Locate the cell with the specified text and output its (X, Y) center coordinate. 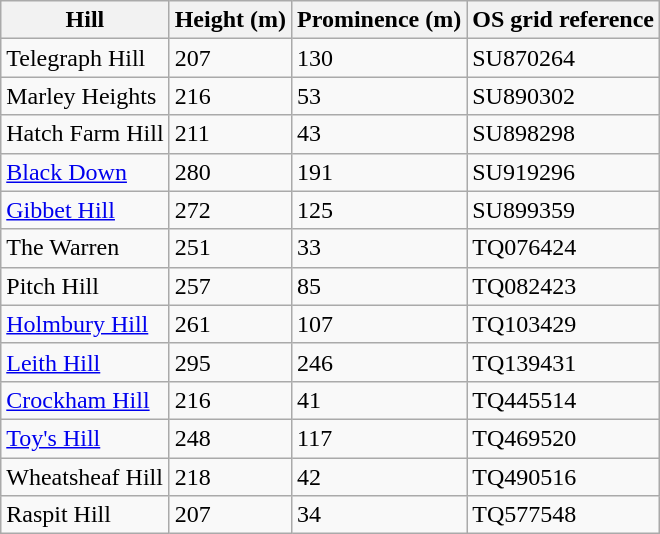
TQ577548 (564, 515)
218 (230, 477)
117 (378, 438)
OS grid reference (564, 20)
Pitch Hill (85, 286)
251 (230, 248)
TQ445514 (564, 400)
TQ469520 (564, 438)
130 (378, 58)
Telegraph Hill (85, 58)
34 (378, 515)
280 (230, 172)
TQ082423 (564, 286)
33 (378, 248)
Height (m) (230, 20)
Hill (85, 20)
295 (230, 362)
43 (378, 134)
Black Down (85, 172)
211 (230, 134)
TQ076424 (564, 248)
85 (378, 286)
Marley Heights (85, 96)
The Warren (85, 248)
TQ490516 (564, 477)
272 (230, 210)
Toy's Hill (85, 438)
SU899359 (564, 210)
Gibbet Hill (85, 210)
Wheatsheaf Hill (85, 477)
257 (230, 286)
Raspit Hill (85, 515)
125 (378, 210)
Holmbury Hill (85, 324)
SU870264 (564, 58)
TQ139431 (564, 362)
42 (378, 477)
246 (378, 362)
TQ103429 (564, 324)
Leith Hill (85, 362)
SU919296 (564, 172)
Crockham Hill (85, 400)
53 (378, 96)
Hatch Farm Hill (85, 134)
248 (230, 438)
SU898298 (564, 134)
Prominence (m) (378, 20)
191 (378, 172)
261 (230, 324)
107 (378, 324)
41 (378, 400)
SU890302 (564, 96)
